Detect which cell encompasses the target text, then output its (X, Y) center coordinate. 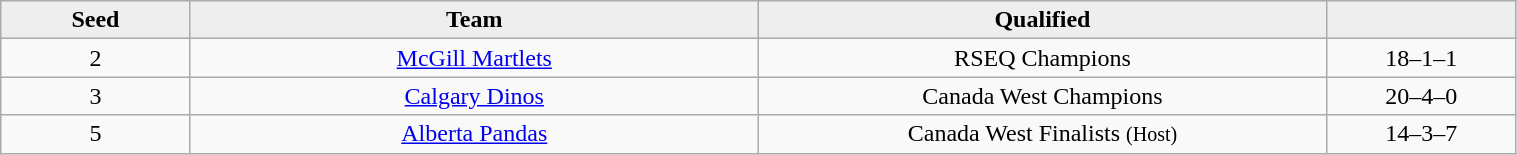
Team (474, 20)
McGill Martlets (474, 58)
RSEQ Champions (1042, 58)
18–1–1 (1422, 58)
Canada West Champions (1042, 96)
Canada West Finalists (Host) (1042, 134)
14–3–7 (1422, 134)
Qualified (1042, 20)
Calgary Dinos (474, 96)
Alberta Pandas (474, 134)
Seed (96, 20)
5 (96, 134)
2 (96, 58)
3 (96, 96)
20–4–0 (1422, 96)
